Determine the (x, y) coordinate at the center of the cell enclosing the given text.  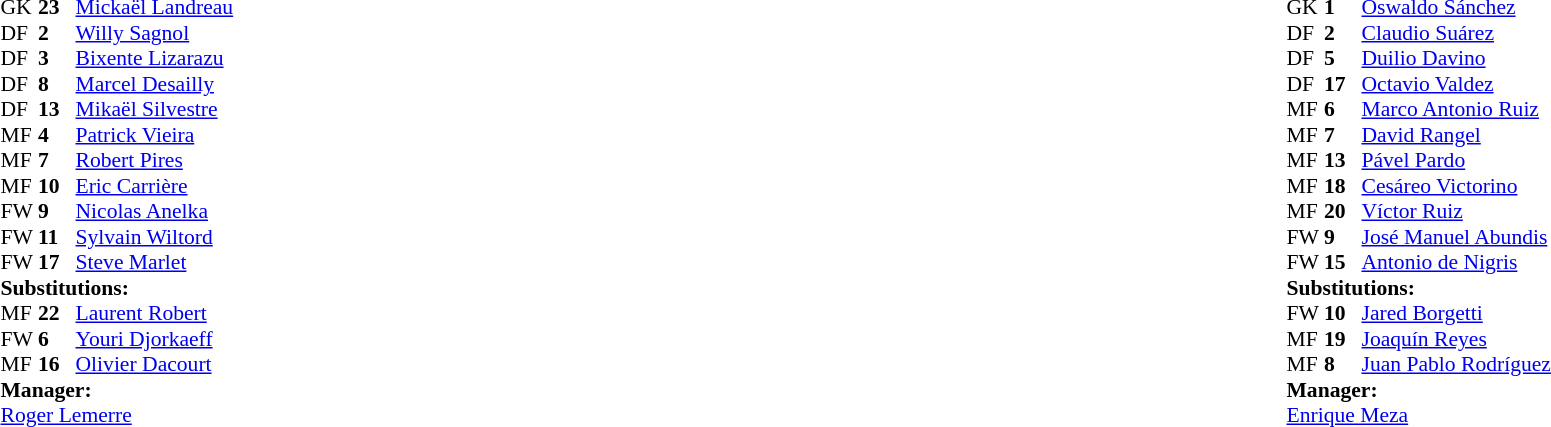
19 (1343, 339)
15 (1343, 263)
Marco Antonio Ruiz (1456, 109)
Pável Pardo (1456, 161)
David Rangel (1456, 135)
22 (57, 313)
Bixente Lizarazu (155, 59)
Eric Carrière (155, 186)
Antonio de Nigris (1456, 263)
Joaquín Reyes (1456, 339)
Cesáreo Victorino (1456, 186)
20 (1343, 211)
José Manuel Abundis (1456, 237)
Marcel Desailly (155, 84)
Steve Marlet (155, 263)
Robert Pires (155, 161)
Mikaël Silvestre (155, 109)
Youri Djorkaeff (155, 339)
Claudio Suárez (1456, 33)
Duilio Davino (1456, 59)
Olivier Dacourt (155, 365)
5 (1343, 59)
Víctor Ruiz (1456, 211)
11 (57, 237)
18 (1343, 186)
Patrick Vieira (155, 135)
4 (57, 135)
Sylvain Wiltord (155, 237)
16 (57, 365)
3 (57, 59)
Octavio Valdez (1456, 84)
Laurent Robert (155, 313)
Nicolas Anelka (155, 211)
Willy Sagnol (155, 33)
Juan Pablo Rodríguez (1456, 365)
Jared Borgetti (1456, 313)
